From the cell containing the given text, extract its center point as (X, Y) coordinate. 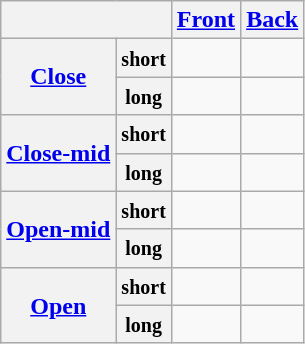
Front (206, 20)
Close (58, 77)
Open (58, 305)
Close-mid (58, 153)
Back (272, 20)
Open-mid (58, 229)
